Determine the (X, Y) coordinate at the center of the cell enclosing the given text.  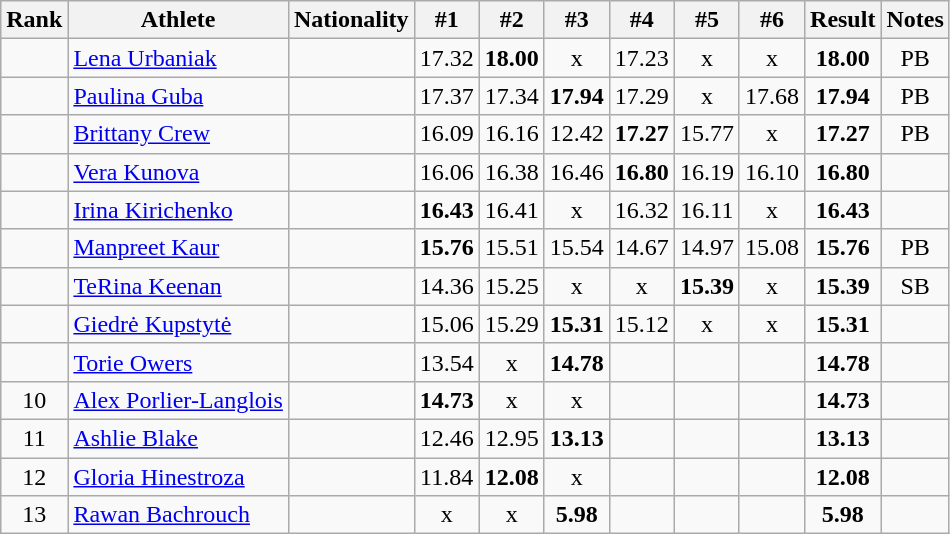
Rank (34, 20)
17.32 (446, 58)
Result (843, 20)
Alex Porlier-Langlois (178, 400)
#3 (576, 20)
15.29 (512, 324)
16.06 (446, 172)
12.46 (446, 438)
16.10 (772, 172)
Lena Urbaniak (178, 58)
15.77 (706, 134)
15.51 (512, 248)
Irina Kirichenko (178, 210)
15.08 (772, 248)
#4 (642, 20)
16.38 (512, 172)
16.16 (512, 134)
17.29 (642, 96)
Rawan Bachrouch (178, 515)
17.23 (642, 58)
#5 (706, 20)
14.97 (706, 248)
16.41 (512, 210)
Gloria Hinestroza (178, 477)
13 (34, 515)
Ashlie Blake (178, 438)
Notes (915, 20)
16.19 (706, 172)
15.25 (512, 286)
Giedrė Kupstytė (178, 324)
12.95 (512, 438)
Torie Owers (178, 362)
14.36 (446, 286)
16.32 (642, 210)
11 (34, 438)
Vera Kunova (178, 172)
SB (915, 286)
17.34 (512, 96)
16.09 (446, 134)
11.84 (446, 477)
#2 (512, 20)
13.54 (446, 362)
Paulina Guba (178, 96)
Manpreet Kaur (178, 248)
Brittany Crew (178, 134)
#6 (772, 20)
16.11 (706, 210)
Nationality (351, 20)
14.67 (642, 248)
15.54 (576, 248)
Athlete (178, 20)
#1 (446, 20)
12 (34, 477)
16.46 (576, 172)
17.37 (446, 96)
15.12 (642, 324)
TeRina Keenan (178, 286)
10 (34, 400)
15.06 (446, 324)
12.42 (576, 134)
17.68 (772, 96)
